Scan for the cell matching the given text and deliver its (X, Y) coordinate at center. 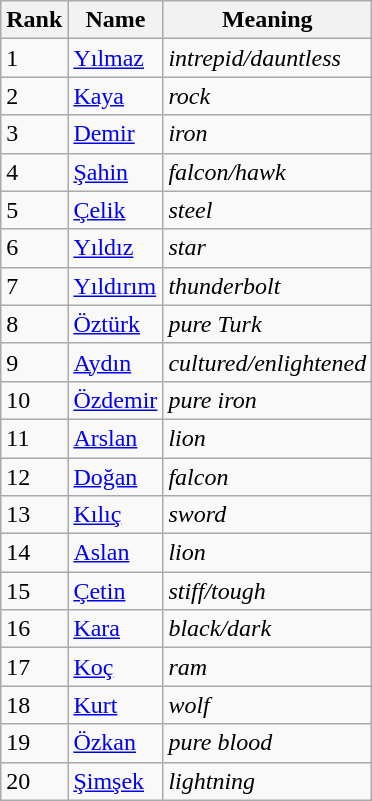
4 (34, 172)
6 (34, 248)
Şimşek (116, 781)
Öztürk (116, 324)
Arslan (116, 438)
wolf (268, 705)
Yıldırım (116, 286)
20 (34, 781)
Name (116, 20)
14 (34, 553)
Yılmaz (116, 58)
iron (268, 134)
Çelik (116, 210)
star (268, 248)
12 (34, 477)
3 (34, 134)
sword (268, 515)
2 (34, 96)
Doğan (116, 477)
Rank (34, 20)
Çetin (116, 591)
10 (34, 400)
Kara (116, 629)
1 (34, 58)
5 (34, 210)
Şahin (116, 172)
Özkan (116, 743)
9 (34, 362)
Demir (116, 134)
pure Turk (268, 324)
thunderbolt (268, 286)
steel (268, 210)
15 (34, 591)
17 (34, 667)
18 (34, 705)
19 (34, 743)
11 (34, 438)
intrepid/dauntless (268, 58)
8 (34, 324)
Koç (116, 667)
cultured/enlightened (268, 362)
Kurt (116, 705)
7 (34, 286)
Aslan (116, 553)
stiff/tough (268, 591)
pure blood (268, 743)
black/dark (268, 629)
ram (268, 667)
lightning (268, 781)
13 (34, 515)
Aydın (116, 362)
Özdemir (116, 400)
Kaya (116, 96)
16 (34, 629)
pure iron (268, 400)
Kılıç (116, 515)
Yıldız (116, 248)
rock (268, 96)
Meaning (268, 20)
falcon/hawk (268, 172)
falcon (268, 477)
